Determine the [X, Y] coordinate at the center of the cell enclosing the given text.  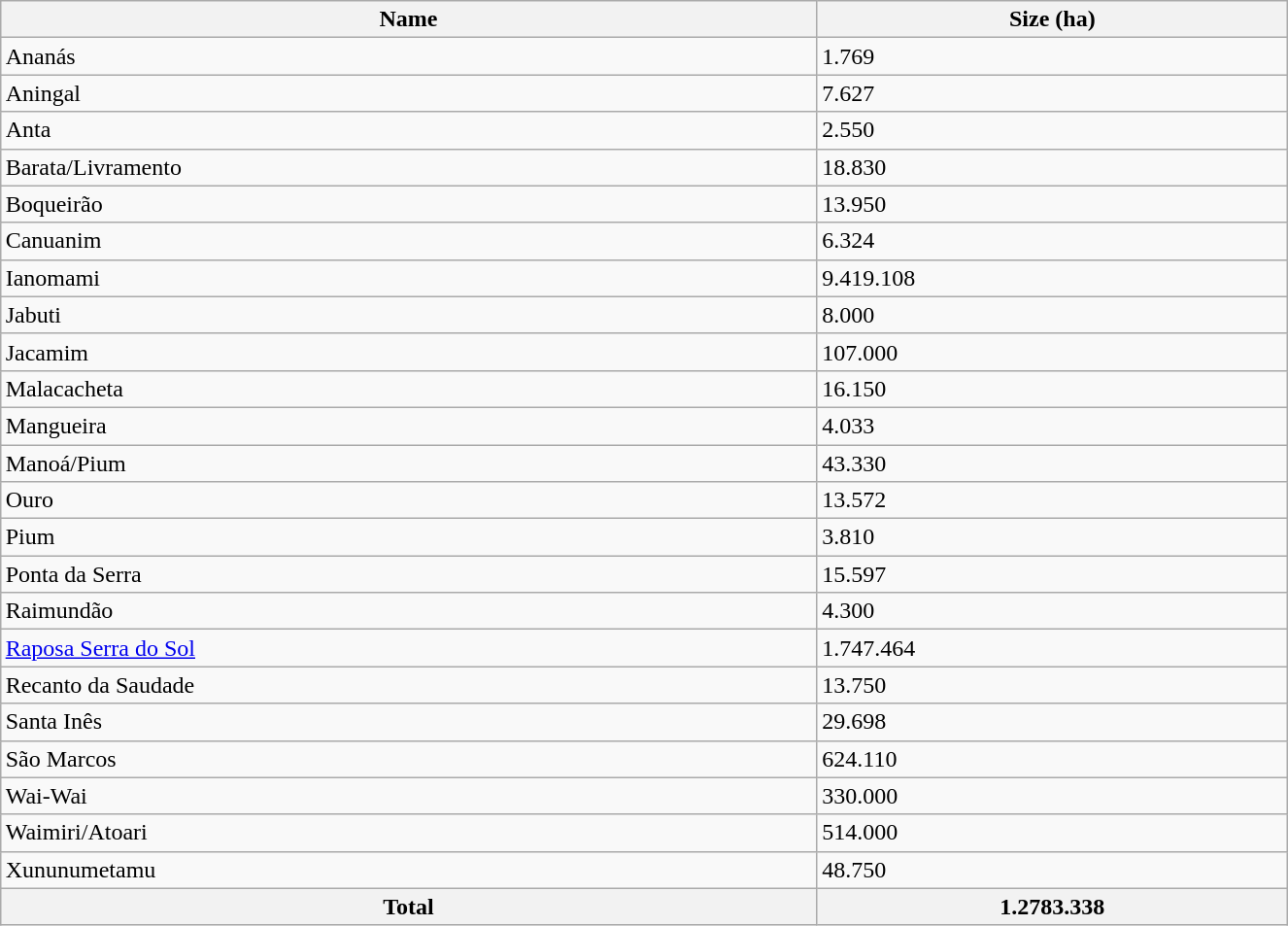
Raposa Serra do Sol [408, 648]
Jacamim [408, 352]
7.627 [1053, 93]
1.747.464 [1053, 648]
Wai-Wai [408, 796]
48.750 [1053, 870]
Waimiri/Atoari [408, 833]
43.330 [1053, 463]
Mangueira [408, 426]
3.810 [1053, 537]
4.300 [1053, 611]
Recanto da Saudade [408, 685]
Ananás [408, 56]
330.000 [1053, 796]
Size (ha) [1053, 19]
9.419.108 [1053, 278]
Name [408, 19]
624.110 [1053, 759]
São Marcos [408, 759]
4.033 [1053, 426]
Raimundão [408, 611]
16.150 [1053, 389]
Anta [408, 130]
18.830 [1053, 167]
Jabuti [408, 315]
Manoá/Pium [408, 463]
Santa Inês [408, 722]
Boqueirão [408, 204]
Malacacheta [408, 389]
29.698 [1053, 722]
13.950 [1053, 204]
Xununumetamu [408, 870]
13.572 [1053, 500]
514.000 [1053, 833]
Canuanim [408, 241]
Ianomami [408, 278]
13.750 [1053, 685]
Ponta da Serra [408, 574]
Ouro [408, 500]
Aningal [408, 93]
8.000 [1053, 315]
1.769 [1053, 56]
Barata/Livramento [408, 167]
Pium [408, 537]
107.000 [1053, 352]
15.597 [1053, 574]
Total [408, 907]
1.2783.338 [1053, 907]
2.550 [1053, 130]
6.324 [1053, 241]
